Determine the (x, y) coordinate at the center of the cell enclosing the given text.  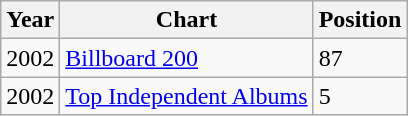
87 (360, 58)
Year (30, 20)
Top Independent Albums (186, 96)
5 (360, 96)
Position (360, 20)
Chart (186, 20)
Billboard 200 (186, 58)
